Return the [x, y] coordinate for the center point of the cell that contains the specified text.  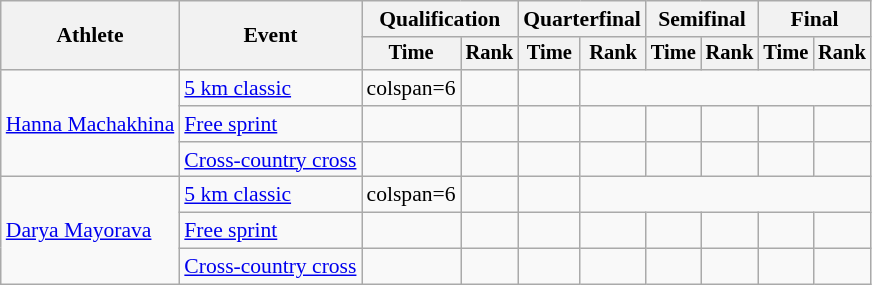
Semifinal [702, 19]
Athlete [90, 36]
Qualification [440, 19]
Darya Mayorava [90, 230]
Event [270, 36]
Hanna Machakhina [90, 124]
Quarterfinal [582, 19]
Final [814, 19]
